Scan for the cell matching the given text and deliver its [x, y] coordinate at center. 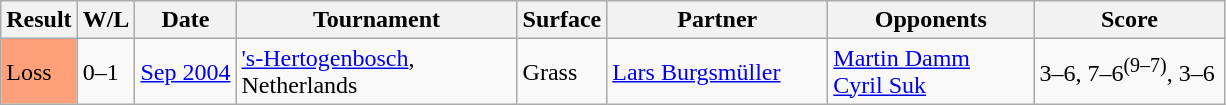
Partner [718, 20]
Score [1130, 20]
Sep 2004 [186, 72]
Grass [562, 72]
Martin Damm Cyril Suk [931, 72]
Lars Burgsmüller [718, 72]
's-Hertogenbosch, Netherlands [376, 72]
3–6, 7–6(9–7), 3–6 [1130, 72]
W/L [106, 20]
Tournament [376, 20]
Result [39, 20]
Loss [39, 72]
0–1 [106, 72]
Opponents [931, 20]
Surface [562, 20]
Date [186, 20]
